Return (x, y) of the center of cell containing provided text 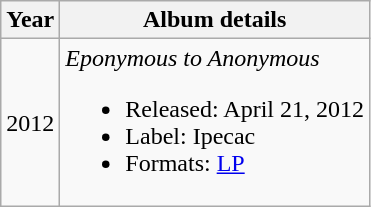
Year (30, 20)
Album details (215, 20)
2012 (30, 122)
Eponymous to AnonymousReleased: April 21, 2012Label: IpecacFormats: LP (215, 122)
